From the cell containing the given text, extract its center point as [X, Y] coordinate. 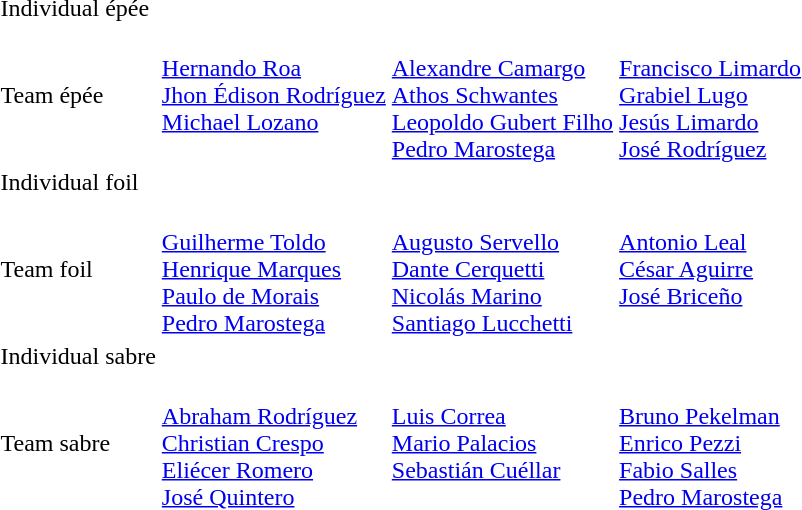
Hernando RoaJhon Édison RodríguezMichael Lozano [274, 95]
Guilherme ToldoHenrique MarquesPaulo de MoraisPedro Marostega [274, 269]
Augusto ServelloDante CerquettiNicolás MarinoSantiago Lucchetti [502, 269]
Alexandre CamargoAthos SchwantesLeopoldo Gubert FilhoPedro Marostega [502, 95]
